Capture the cell that displays the provided text and extract its (X, Y) central coordinate. 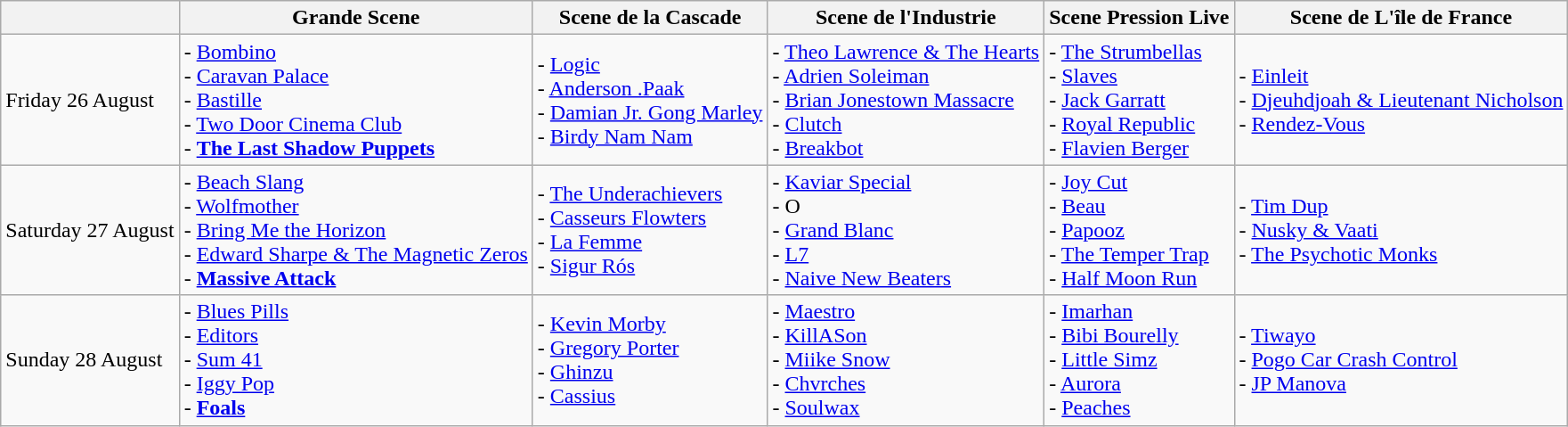
Friday 26 August (90, 100)
Scene de la Cascade (650, 18)
- Logic- Anderson .Paak- Damian Jr. Gong Marley- Birdy Nam Nam (650, 100)
Sunday 28 August (90, 360)
Grande Scene (356, 18)
Scene de L'île de France (1401, 18)
- Theo Lawrence & The Hearts- Adrien Soleiman- Brian Jonestown Massacre- Clutch- Breakbot (906, 100)
- Joy Cut- Beau- Papooz- The Temper Trap- Half Moon Run (1140, 230)
- Maestro- KillASon- Miike Snow- Chvrches- Soulwax (906, 360)
- The Underachievers- Casseurs Flowters- La Femme- Sigur Rós (650, 230)
Scene de l'Industrie (906, 18)
Scene Pression Live (1140, 18)
- Kevin Morby- Gregory Porter- Ghinzu- Cassius (650, 360)
- Einleit- Djeuhdjoah & Lieutenant Nicholson- Rendez-Vous (1401, 100)
- Blues Pills- Editors- Sum 41- Iggy Pop- Foals (356, 360)
- Beach Slang- Wolfmother- Bring Me the Horizon- Edward Sharpe & The Magnetic Zeros- Massive Attack (356, 230)
Saturday 27 August (90, 230)
- Tiwayo- Pogo Car Crash Control- JP Manova (1401, 360)
- The Strumbellas- Slaves- Jack Garratt- Royal Republic- Flavien Berger (1140, 100)
- Kaviar Special- O- Grand Blanc- L7- Naive New Beaters (906, 230)
- Imarhan- Bibi Bourelly- Little Simz- Aurora- Peaches (1140, 360)
- Tim Dup- Nusky & Vaati- The Psychotic Monks (1401, 230)
- Bombino- Caravan Palace- Bastille- Two Door Cinema Club- The Last Shadow Puppets (356, 100)
